Search for the cell housing the specified text and yield its (x, y) center coordinate. 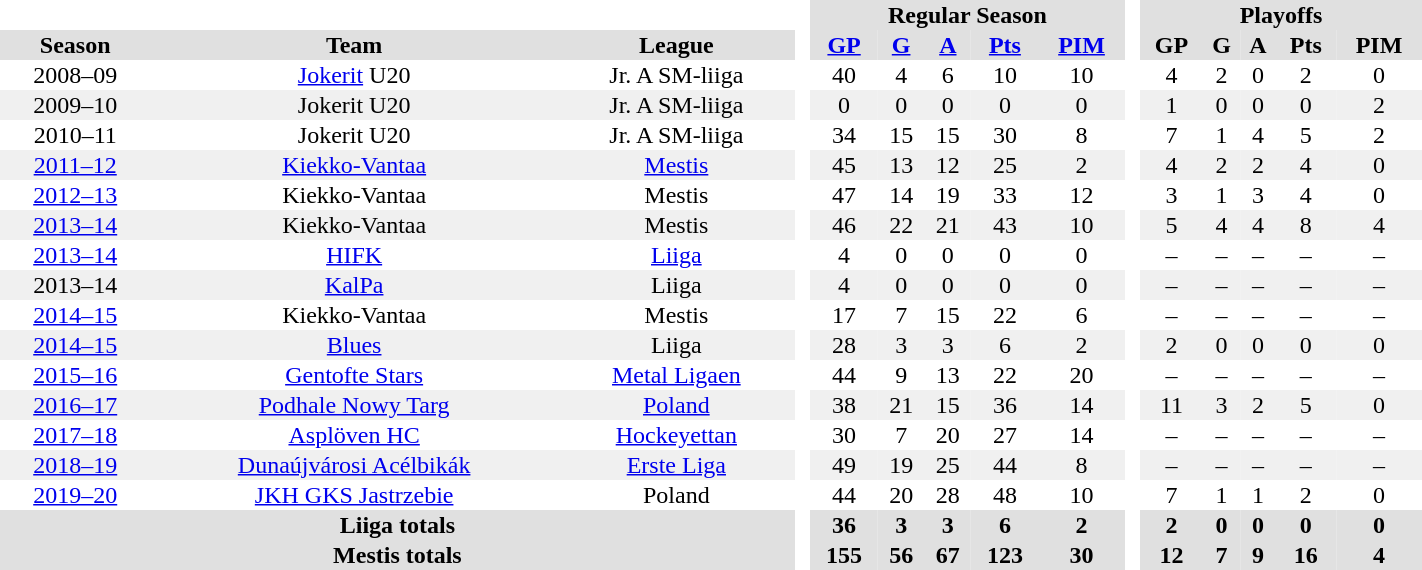
Erste Liga (676, 465)
Metal Ligaen (676, 375)
2012–13 (75, 195)
2008–09 (75, 75)
Asplöven HC (354, 435)
Dunaújvárosi Acélbikák (354, 465)
2011–12 (75, 165)
Blues (354, 345)
Podhale Nowy Targ (354, 405)
2016–17 (75, 405)
47 (844, 195)
2015–16 (75, 375)
27 (1004, 435)
155 (844, 555)
45 (844, 165)
34 (844, 135)
2018–19 (75, 465)
33 (1004, 195)
Mestis totals (398, 555)
Hockeyettan (676, 435)
2010–11 (75, 135)
Season (75, 45)
JKH GKS Jastrzebie (354, 495)
Team (354, 45)
48 (1004, 495)
Liiga totals (398, 525)
17 (844, 315)
2019–20 (75, 495)
Gentofte Stars (354, 375)
49 (844, 465)
67 (948, 555)
38 (844, 405)
HIFK (354, 255)
Playoffs (1281, 15)
KalPa (354, 285)
40 (844, 75)
43 (1004, 225)
16 (1305, 555)
11 (1172, 405)
123 (1004, 555)
2017–18 (75, 435)
46 (844, 225)
56 (902, 555)
Regular Season (967, 15)
League (676, 45)
2009–10 (75, 105)
